Identify which cell holds the provided text, then report its [X, Y] central coordinate. 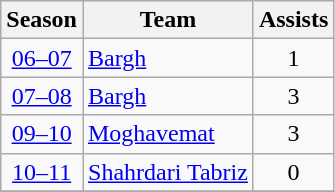
06–07 [42, 58]
1 [293, 58]
Team [168, 20]
Assists [293, 20]
0 [293, 172]
Shahrdari Tabriz [168, 172]
10–11 [42, 172]
Season [42, 20]
07–08 [42, 96]
Moghavemat [168, 134]
09–10 [42, 134]
